For the text-containing cell, return its midpoint in (X, Y) coordinate format. 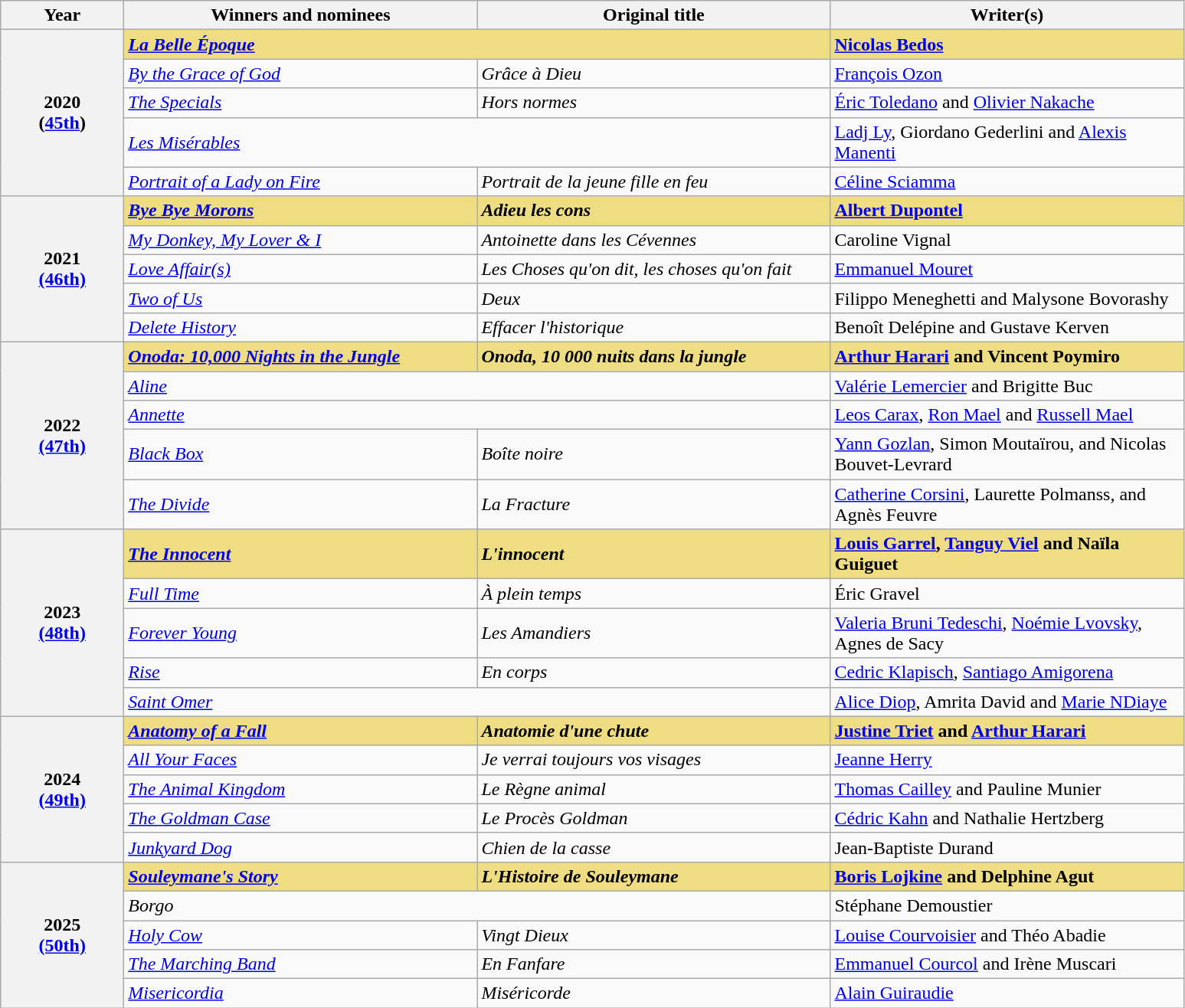
En Fanfare (654, 964)
Misericordia (300, 993)
Alice Diop, Amrita David and Marie NDiaye (1007, 702)
Nicolas Bedos (1007, 44)
The Animal Kingdom (300, 789)
L'Histoire de Souleymane (654, 876)
Portrait of a Lady on Fire (300, 182)
Les Amandiers (654, 633)
François Ozon (1007, 74)
Louise Courvoisier and Théo Abadie (1007, 935)
Éric Gravel (1007, 594)
La Belle Époque (477, 44)
Les Choses qu'on dit, les choses qu'on fait (654, 269)
2020(45th) (63, 113)
Aline (477, 385)
Louis Garrel, Tanguy Viel and Naïla Guiguet (1007, 555)
Le Procès Goldman (654, 818)
Jean-Baptiste Durand (1007, 847)
Adieu les cons (654, 211)
Bye Bye Morons (300, 211)
By the Grace of God (300, 74)
Leos Carax, Ron Mael and Russell Mael (1007, 415)
Saint Omer (477, 702)
2022(47th) (63, 435)
The Specials (300, 103)
Borgo (477, 905)
Cedric Klapisch, Santiago Amigorena (1007, 673)
2021(46th) (63, 269)
Cédric Kahn and Nathalie Hertzberg (1007, 818)
Boîte noire (654, 455)
Caroline Vignal (1007, 240)
Two of Us (300, 298)
Valérie Lemercier and Brigitte Buc (1007, 385)
Éric Toledano and Olivier Nakache (1007, 103)
Hors normes (654, 103)
Valeria Bruni Tedeschi, Noémie Lvovsky, Agnes de Sacy (1007, 633)
Arthur Harari and Vincent Poymiro (1007, 356)
En corps (654, 673)
Onoda, 10 000 nuits dans la jungle (654, 356)
Anatomy of a Fall (300, 731)
Stéphane Demoustier (1007, 905)
La Fracture (654, 504)
Delete History (300, 327)
Year (63, 15)
2024 (49th) (63, 789)
Benoît Delépine and Gustave Kerven (1007, 327)
Ladj Ly, Giordano Gederlini and Alexis Manenti (1007, 142)
Onoda: 10,000 Nights in the Jungle (300, 356)
L'innocent (654, 555)
Vingt Dieux (654, 935)
Miséricorde (654, 993)
Portrait de la jeune fille en feu (654, 182)
Effacer l'historique (654, 327)
Full Time (300, 594)
Thomas Cailley and Pauline Munier (1007, 789)
2023(48th) (63, 623)
Emmanuel Mouret (1007, 269)
The Marching Band (300, 964)
Annette (477, 415)
Catherine Corsini, Laurette Polmanss, and Agnès Feuvre (1007, 504)
Le Règne animal (654, 789)
Junkyard Dog (300, 847)
Souleymane's Story (300, 876)
Antoinette dans les Cévennes (654, 240)
Grâce à Dieu (654, 74)
2025(50th) (63, 934)
Rise (300, 673)
Je verrai toujours vos visages (654, 760)
Justine Triet and Arthur Harari (1007, 731)
Boris Lojkine and Delphine Agut (1007, 876)
Yann Gozlan, Simon Moutaïrou, and Nicolas Bouvet-Levrard (1007, 455)
Anatomie d'une chute (654, 731)
Deux (654, 298)
Alain Guiraudie (1007, 993)
All Your Faces (300, 760)
The Divide (300, 504)
À plein temps (654, 594)
Holy Cow (300, 935)
Céline Sciamma (1007, 182)
Albert Dupontel (1007, 211)
Filippo Meneghetti and Malysone Bovorashy (1007, 298)
Les Misérables (477, 142)
The Goldman Case (300, 818)
Forever Young (300, 633)
My Donkey, My Lover & I (300, 240)
Chien de la casse (654, 847)
Writer(s) (1007, 15)
Love Affair(s) (300, 269)
Emmanuel Courcol and Irène Muscari (1007, 964)
Winners and nominees (300, 15)
The Innocent (300, 555)
Jeanne Herry (1007, 760)
Black Box (300, 455)
Original title (654, 15)
